Search for the cell housing the specified text and yield its [x, y] center coordinate. 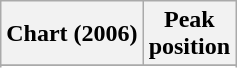
Peakposition [189, 34]
Chart (2006) [72, 34]
